Provide the [x, y] coordinate of the cell's center where the given text is located.  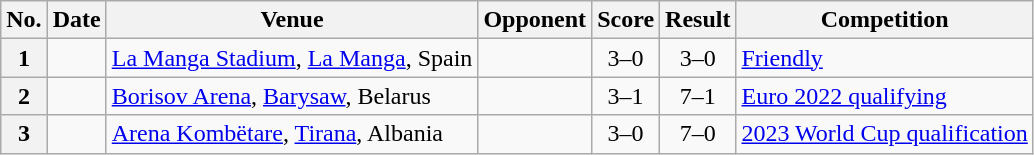
7–1 [698, 96]
La Manga Stadium, La Manga, Spain [292, 58]
Competition [884, 20]
Venue [292, 20]
3–1 [626, 96]
Arena Kombëtare, Tirana, Albania [292, 134]
Score [626, 20]
Friendly [884, 58]
2 [24, 96]
Euro 2022 qualifying [884, 96]
7–0 [698, 134]
Result [698, 20]
No. [24, 20]
2023 World Cup qualification [884, 134]
3 [24, 134]
Borisov Arena, Barysaw, Belarus [292, 96]
Opponent [535, 20]
Date [76, 20]
1 [24, 58]
